Provide the (x, y) coordinate of the cell's center where the given text is located.  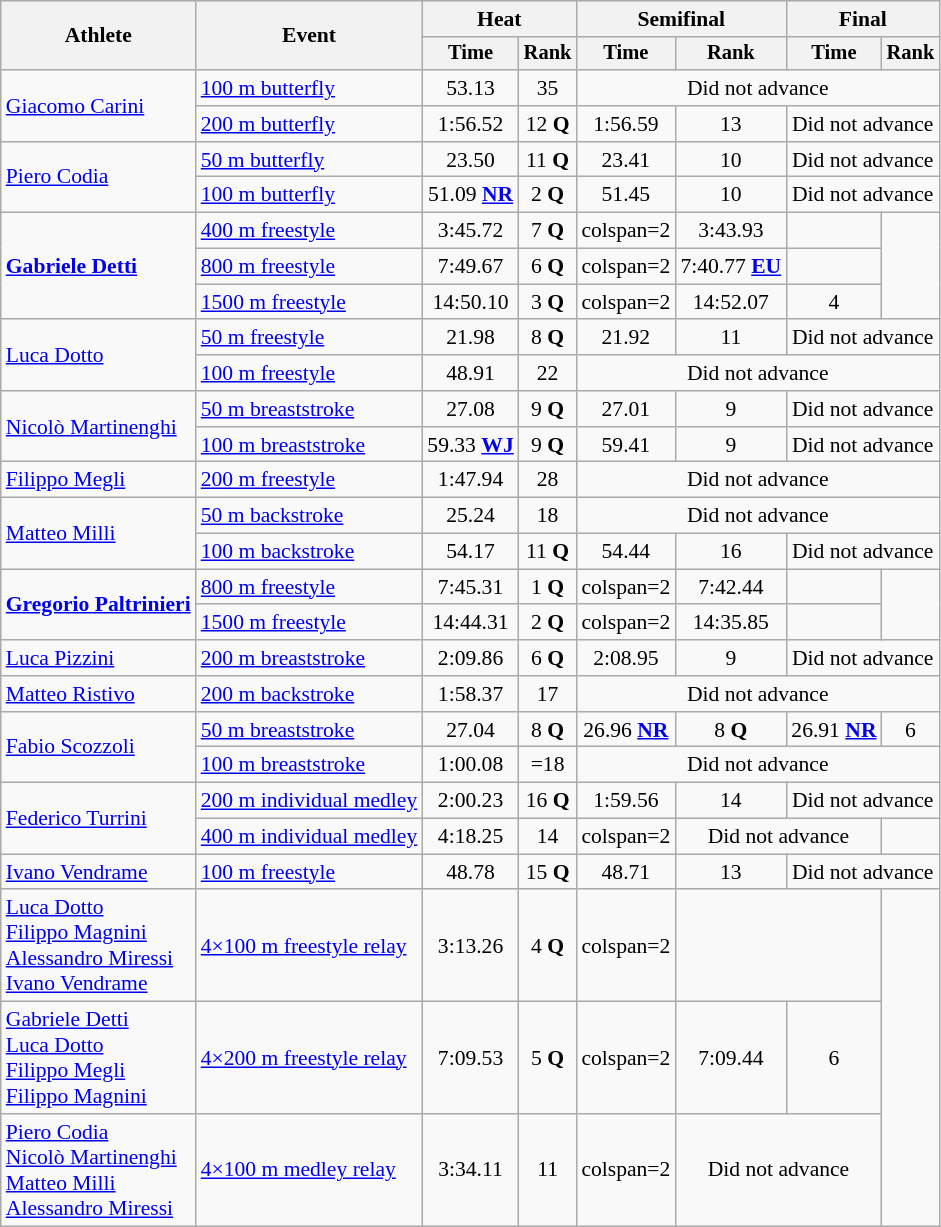
54.17 (470, 552)
50 m freestyle (310, 338)
Luca Pizzini (98, 658)
Athlete (98, 36)
12 Q (548, 124)
2:00.23 (470, 801)
48.91 (470, 373)
1:56.59 (626, 124)
4×100 m medley relay (310, 1170)
200 m individual medley (310, 801)
14:52.07 (730, 302)
Fabio Scozzoli (98, 748)
5 Q (548, 1058)
2:09.86 (470, 658)
18 (548, 516)
200 m breaststroke (310, 658)
1:59.56 (626, 801)
200 m butterfly (310, 124)
7:09.44 (730, 1058)
7:42.44 (730, 587)
Heat (499, 19)
Semifinal (681, 19)
400 m individual medley (310, 837)
2:08.95 (626, 658)
Piero CodiaNicolò MartinenghiMatteo MilliAlessandro Miressi (98, 1170)
Event (310, 36)
7:45.31 (470, 587)
14:50.10 (470, 302)
23.41 (626, 160)
Giacomo Carini (98, 106)
1 Q (548, 587)
59.41 (626, 445)
23.50 (470, 160)
21.98 (470, 338)
Nicolò Martinenghi (98, 426)
59.33 WJ (470, 445)
Federico Turrini (98, 818)
Filippo Megli (98, 480)
7:40.77 EU (730, 267)
4×100 m freestyle relay (310, 946)
400 m freestyle (310, 231)
3:34.11 (470, 1170)
1:00.08 (470, 765)
1:56.52 (470, 124)
1:58.37 (470, 694)
15 Q (548, 872)
35 (548, 88)
Matteo Milli (98, 534)
25.24 (470, 516)
50 m backstroke (310, 516)
100 m backstroke (310, 552)
51.45 (626, 195)
16 Q (548, 801)
27.04 (470, 730)
=18 (548, 765)
27.08 (470, 409)
4 (834, 302)
21.92 (626, 338)
7 Q (548, 231)
26.96 NR (626, 730)
200 m backstroke (310, 694)
4×200 m freestyle relay (310, 1058)
Matteo Ristivo (98, 694)
Final (862, 19)
4 Q (548, 946)
53.13 (470, 88)
Gabriele DettiLuca DottoFilippo MegliFilippo Magnini (98, 1058)
1:47.94 (470, 480)
200 m freestyle (310, 480)
Piero Codia (98, 178)
14:44.31 (470, 623)
22 (548, 373)
54.44 (626, 552)
Gregorio Paltrinieri (98, 604)
Luca DottoFilippo MagniniAlessandro MiressiIvano Vendrame (98, 946)
Ivano Vendrame (98, 872)
Luca Dotto (98, 356)
4:18.25 (470, 837)
16 (730, 552)
48.71 (626, 872)
7:09.53 (470, 1058)
48.78 (470, 872)
3:45.72 (470, 231)
51.09 NR (470, 195)
14:35.85 (730, 623)
7:49.67 (470, 267)
28 (548, 480)
27.01 (626, 409)
3:13.26 (470, 946)
26.91 NR (834, 730)
50 m butterfly (310, 160)
17 (548, 694)
3 Q (548, 302)
3:43.93 (730, 231)
Gabriele Detti (98, 266)
